From the cell containing the given text, extract its center point as [x, y] coordinate. 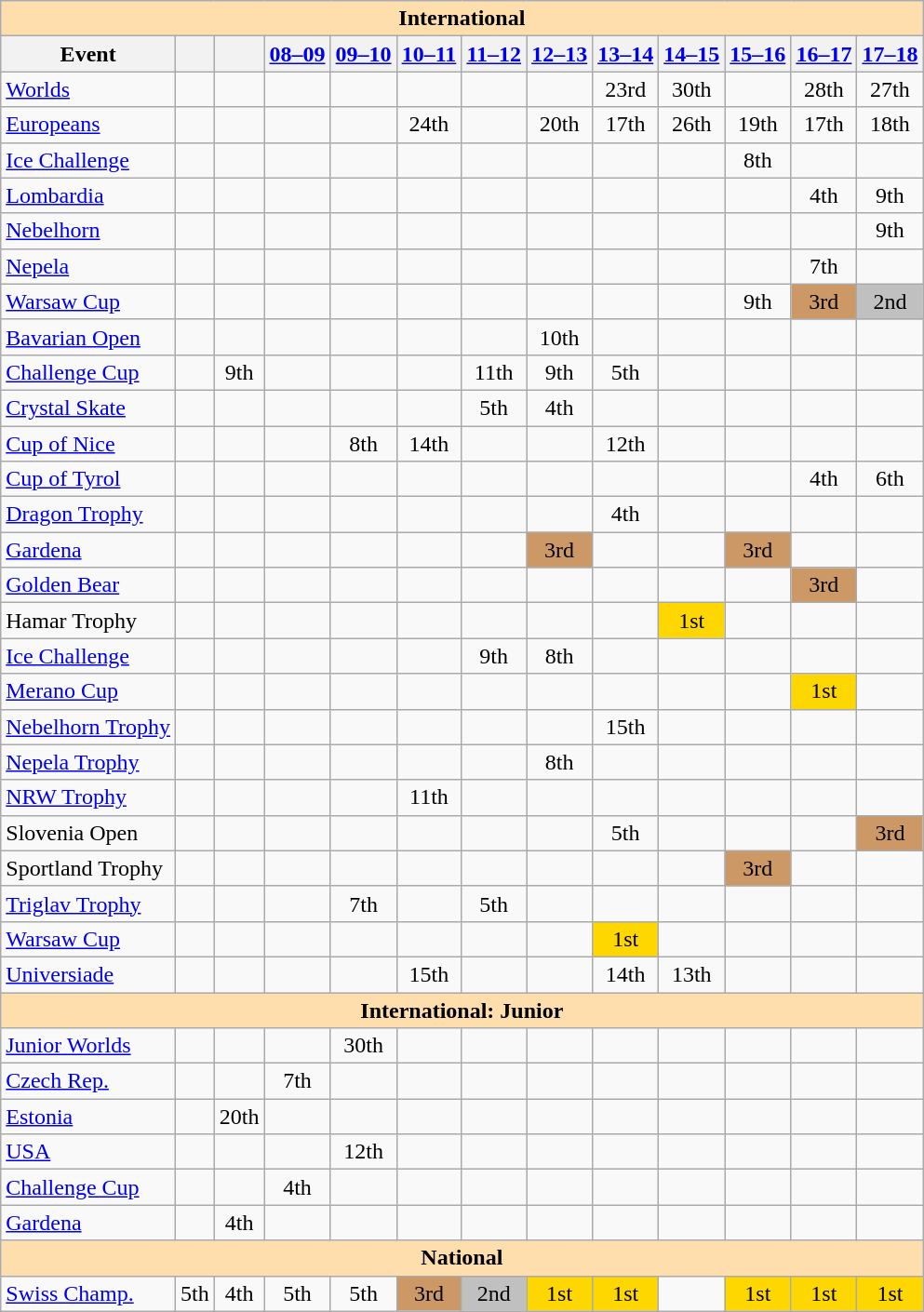
Dragon Trophy [88, 515]
14–15 [692, 54]
Nebelhorn [88, 231]
10th [560, 337]
Universiade [88, 974]
International: Junior [462, 1010]
Estonia [88, 1117]
Nepela [88, 266]
Junior Worlds [88, 1046]
Europeans [88, 125]
28th [824, 89]
Cup of Nice [88, 444]
17–18 [890, 54]
12–13 [560, 54]
18th [890, 125]
Event [88, 54]
09–10 [363, 54]
08–09 [298, 54]
Cup of Tyrol [88, 479]
15–16 [757, 54]
Merano Cup [88, 691]
11–12 [494, 54]
Crystal Skate [88, 408]
Nebelhorn Trophy [88, 727]
19th [757, 125]
26th [692, 125]
24th [429, 125]
International [462, 19]
Swiss Champ. [88, 1293]
Hamar Trophy [88, 621]
Czech Rep. [88, 1081]
Golden Bear [88, 585]
Bavarian Open [88, 337]
23rd [625, 89]
Sportland Trophy [88, 868]
13th [692, 974]
Slovenia Open [88, 833]
USA [88, 1152]
27th [890, 89]
10–11 [429, 54]
13–14 [625, 54]
6th [890, 479]
Worlds [88, 89]
National [462, 1258]
Lombardia [88, 195]
NRW Trophy [88, 797]
16–17 [824, 54]
Nepela Trophy [88, 762]
Triglav Trophy [88, 904]
